Return the (X, Y) coordinate for the center point of the cell that contains the specified text.  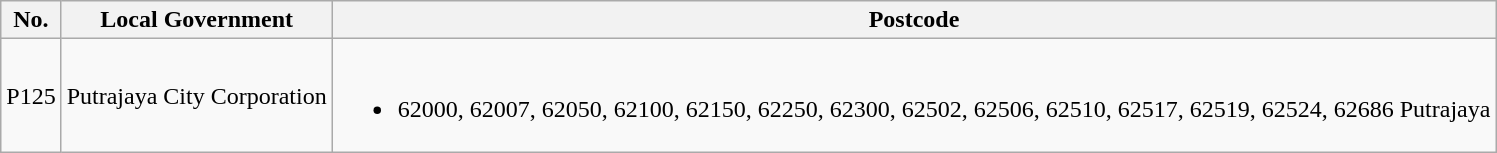
Postcode (914, 20)
No. (31, 20)
Local Government (196, 20)
Putrajaya City Corporation (196, 96)
P125 (31, 96)
62000, 62007, 62050, 62100, 62150, 62250, 62300, 62502, 62506, 62510, 62517, 62519, 62524, 62686 Putrajaya (914, 96)
